From the cell containing the given text, extract its center point as (x, y) coordinate. 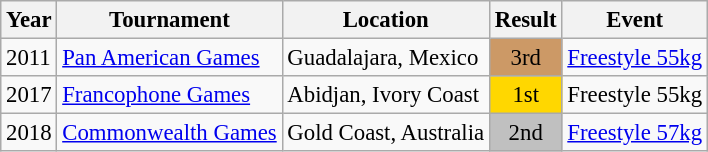
Freestyle 57kg (634, 133)
2017 (29, 95)
1st (526, 95)
Location (386, 20)
Result (526, 20)
2nd (526, 133)
Event (634, 20)
Commonwealth Games (170, 133)
2011 (29, 58)
Pan American Games (170, 58)
Guadalajara, Mexico (386, 58)
Abidjan, Ivory Coast (386, 95)
Year (29, 20)
Francophone Games (170, 95)
Gold Coast, Australia (386, 133)
Tournament (170, 20)
2018 (29, 133)
3rd (526, 58)
